Output the [x, y] coordinate of the center of the cell containing the given text.  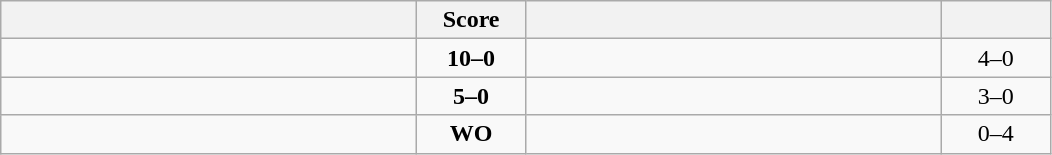
3–0 [996, 96]
10–0 [472, 58]
0–4 [996, 134]
WO [472, 134]
5–0 [472, 96]
Score [472, 20]
4–0 [996, 58]
